From the cell containing the given text, extract its center point as (X, Y) coordinate. 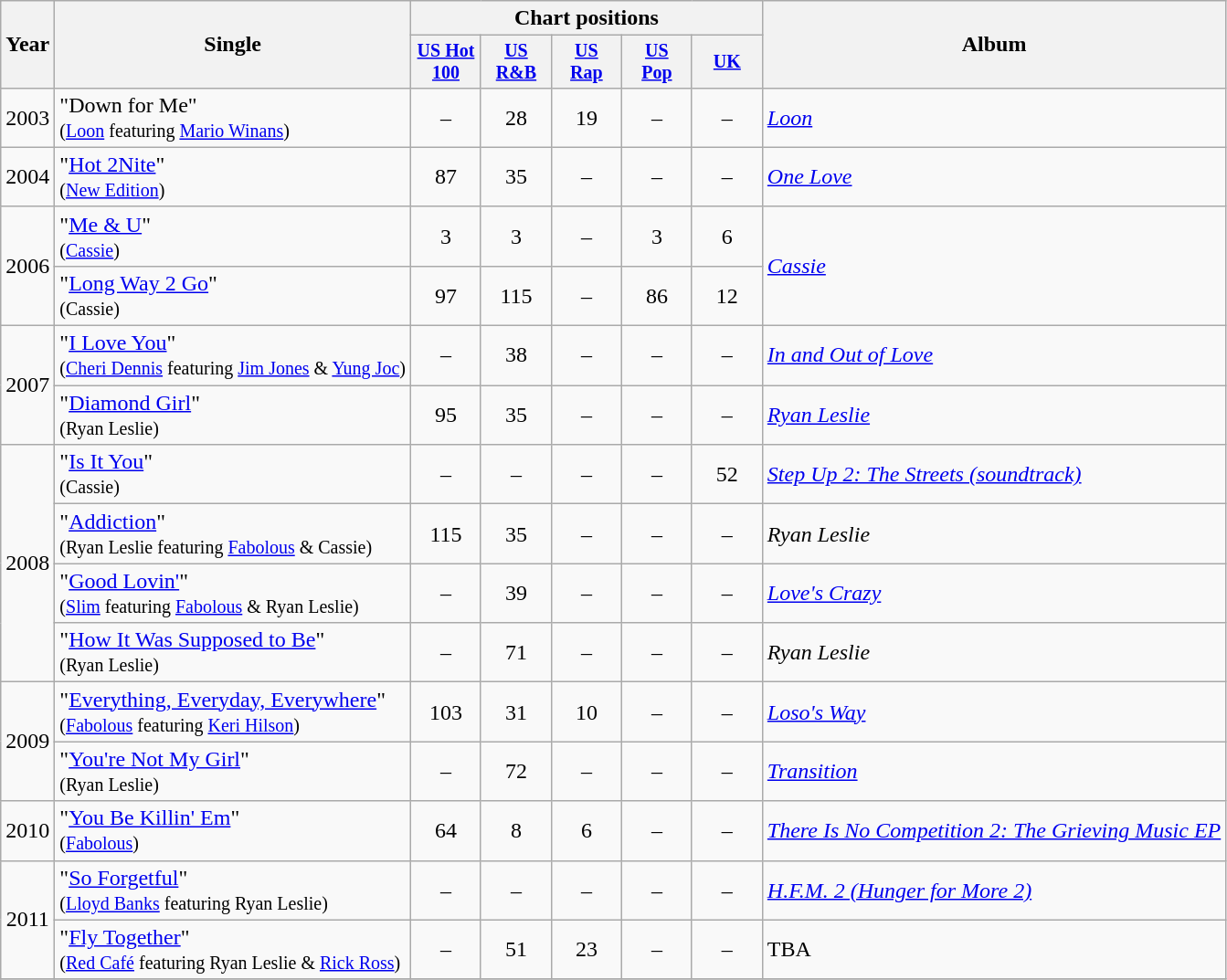
In and Out of Love (994, 356)
UK (727, 62)
"You're Not My Girl" (Ryan Leslie) (233, 771)
Loso's Way (994, 712)
2004 (27, 177)
2011 (27, 920)
87 (446, 177)
19 (587, 117)
There Is No Competition 2: The Grieving Music EP (994, 831)
"Addiction"(Ryan Leslie featuring Fabolous & Cassie) (233, 533)
USR&B (515, 62)
23 (587, 950)
Cassie (994, 266)
38 (515, 356)
"Diamond Girl" (Ryan Leslie) (233, 415)
2008 (27, 564)
"Down for Me"(Loon featuring Mario Winans) (233, 117)
51 (515, 950)
"Everything, Everyday, Everywhere" (Fabolous featuring Keri Hilson) (233, 712)
Chart positions (587, 18)
10 (587, 712)
2009 (27, 742)
Love's Crazy (994, 594)
28 (515, 117)
39 (515, 594)
"Long Way 2 Go" (Cassie) (233, 296)
"I Love You" (Cheri Dennis featuring Jim Jones & Yung Joc) (233, 356)
2003 (27, 117)
Album (994, 45)
"Me & U"(Cassie) (233, 236)
Single (233, 45)
86 (656, 296)
H.F.M. 2 (Hunger for More 2) (994, 890)
Transition (994, 771)
US Hot 100 (446, 62)
Loon (994, 117)
2007 (27, 385)
103 (446, 712)
USRap (587, 62)
"How It Was Supposed to Be" (Ryan Leslie) (233, 652)
64 (446, 831)
71 (515, 652)
"You Be Killin' Em" (Fabolous) (233, 831)
2010 (27, 831)
TBA (994, 950)
"So Forgetful" (Lloyd Banks featuring Ryan Leslie) (233, 890)
31 (515, 712)
12 (727, 296)
One Love (994, 177)
"Fly Together" (Red Café featuring Ryan Leslie & Rick Ross) (233, 950)
95 (446, 415)
"Hot 2Nite"(New Edition) (233, 177)
52 (727, 475)
72 (515, 771)
US Pop (656, 62)
2006 (27, 266)
Step Up 2: The Streets (soundtrack) (994, 475)
Year (27, 45)
97 (446, 296)
"Good Lovin'"(Slim featuring Fabolous & Ryan Leslie) (233, 594)
"Is It You" (Cassie) (233, 475)
8 (515, 831)
